Detect which cell encompasses the target text, then output its (X, Y) center coordinate. 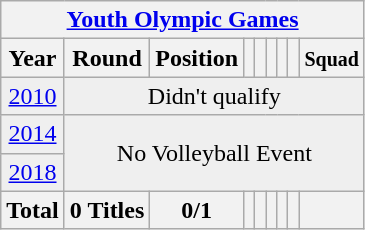
2014 (33, 134)
Squad (332, 58)
Position (197, 58)
0 Titles (107, 210)
No Volleyball Event (214, 153)
Year (33, 58)
2010 (33, 96)
0/1 (197, 210)
Total (33, 210)
Round (107, 58)
2018 (33, 172)
Youth Olympic Games (183, 20)
Didn't qualify (214, 96)
